Determine the (x, y) coordinate at the center of the cell enclosing the given text.  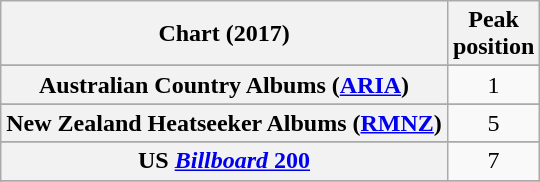
Australian Country Albums (ARIA) (224, 85)
US Billboard 200 (224, 161)
7 (493, 161)
5 (493, 123)
1 (493, 85)
Chart (2017) (224, 34)
New Zealand Heatseeker Albums (RMNZ) (224, 123)
Peak position (493, 34)
